Determine the [x, y] coordinate at the center of the cell enclosing the given text.  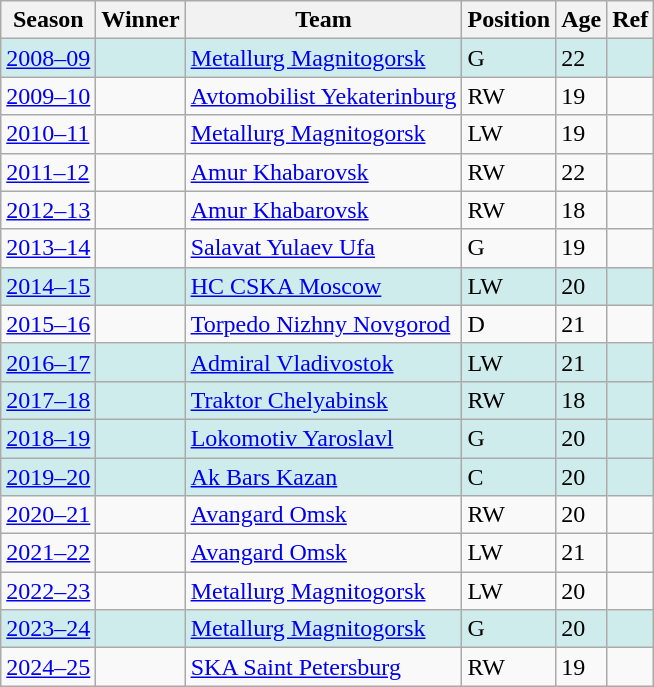
Torpedo Nizhny Novgorod [324, 324]
2022–23 [48, 591]
Team [324, 20]
Position [509, 20]
Traktor Chelyabinsk [324, 400]
Avtomobilist Yekaterinburg [324, 96]
Salavat Yulaev Ufa [324, 248]
2016–17 [48, 362]
2018–19 [48, 438]
2019–20 [48, 477]
HC CSKA Moscow [324, 286]
SKA Saint Petersburg [324, 667]
Season [48, 20]
Ref [630, 20]
2010–11 [48, 134]
2015–16 [48, 324]
2012–13 [48, 210]
2011–12 [48, 172]
C [509, 477]
2024–25 [48, 667]
2023–24 [48, 629]
2013–14 [48, 248]
Lokomotiv Yaroslavl [324, 438]
D [509, 324]
2021–22 [48, 553]
2017–18 [48, 400]
Winner [140, 20]
2009–10 [48, 96]
Ak Bars Kazan [324, 477]
Age [582, 20]
2020–21 [48, 515]
2014–15 [48, 286]
Admiral Vladivostok [324, 362]
2008–09 [48, 58]
